Return the (X, Y) coordinate for the center point of the cell that contains the specified text.  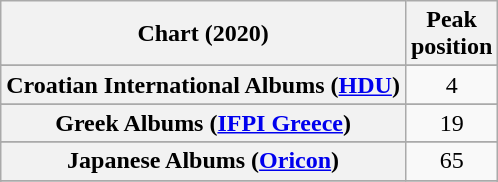
Peakposition (451, 34)
Chart (2020) (204, 34)
Japanese Albums (Oricon) (204, 161)
Croatian International Albums (HDU) (204, 85)
19 (451, 123)
4 (451, 85)
Greek Albums (IFPI Greece) (204, 123)
65 (451, 161)
